Search for the cell housing the specified text and yield its [x, y] center coordinate. 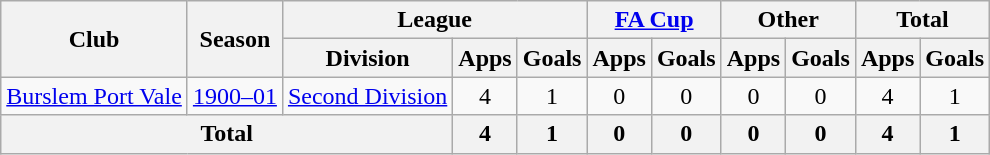
1900–01 [234, 96]
FA Cup [654, 20]
Other [788, 20]
Burslem Port Vale [94, 96]
Second Division [367, 96]
League [434, 20]
Club [94, 39]
Season [234, 39]
Division [367, 58]
